Determine the [X, Y] coordinate at the center of the cell enclosing the given text.  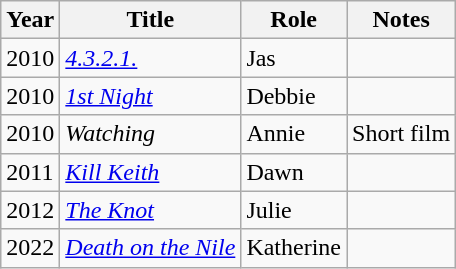
2012 [30, 210]
Watching [150, 134]
Julie [294, 210]
Kill Keith [150, 172]
2011 [30, 172]
Jas [294, 58]
Notes [402, 20]
Dawn [294, 172]
1st Night [150, 96]
Annie [294, 134]
Katherine [294, 248]
Debbie [294, 96]
Role [294, 20]
Title [150, 20]
2022 [30, 248]
The Knot [150, 210]
Short film [402, 134]
4.3.2.1. [150, 58]
Death on the Nile [150, 248]
Year [30, 20]
